Scan for the cell matching the given text and deliver its (X, Y) coordinate at center. 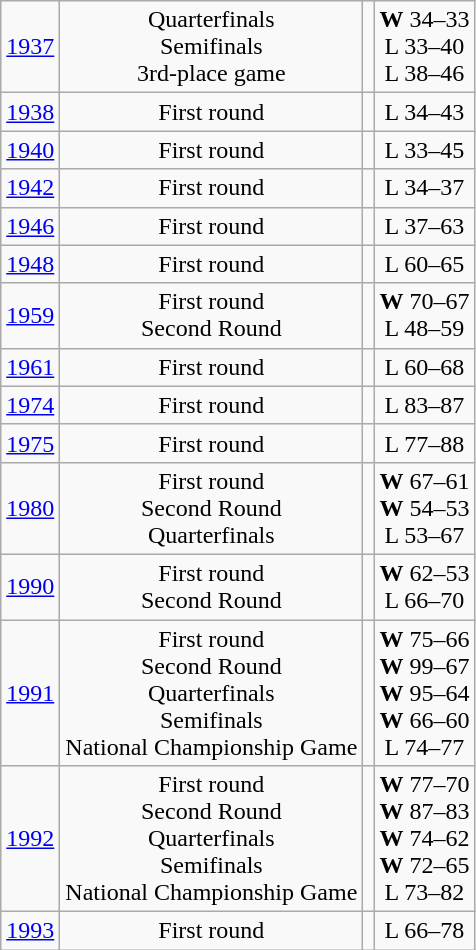
1991 (30, 693)
L 66–78 (424, 931)
L 33–45 (424, 150)
1937 (30, 47)
1940 (30, 150)
1992 (30, 839)
1993 (30, 931)
1990 (30, 586)
1959 (30, 316)
L 77–88 (424, 443)
W 34–33L 33–40L 38–46 (424, 47)
W 67–61W 54–53L 53–67 (424, 508)
1961 (30, 367)
W 62–53L 66–70 (424, 586)
L 60–68 (424, 367)
L 34–37 (424, 188)
1942 (30, 188)
1938 (30, 112)
1946 (30, 226)
1980 (30, 508)
L 60–65 (424, 264)
1975 (30, 443)
L 34–43 (424, 112)
QuarterfinalsSemifinals3rd-place game (212, 47)
First roundSecond RoundQuarterfinals (212, 508)
1948 (30, 264)
W 75–66W 99–67W 95–64W 66–60L 74–77 (424, 693)
W 77–70W 87–83W 74–62W 72–65L 73–82 (424, 839)
1974 (30, 405)
W 70–67L 48–59 (424, 316)
L 37–63 (424, 226)
L 83–87 (424, 405)
